Locate the cell with the specified text and output its (X, Y) center coordinate. 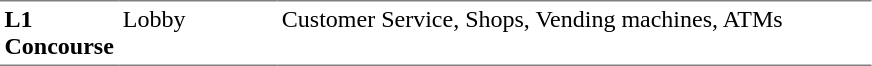
Customer Service, Shops, Vending machines, ATMs (574, 33)
Lobby (198, 33)
L1Concourse (59, 33)
